Determine the [x, y] coordinate at the center of the cell enclosing the given text.  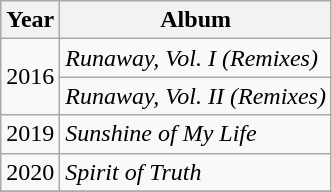
Runaway, Vol. II (Remixes) [196, 96]
Sunshine of My Life [196, 134]
Album [196, 20]
Year [30, 20]
2020 [30, 172]
Spirit of Truth [196, 172]
2016 [30, 77]
Runaway, Vol. I (Remixes) [196, 58]
2019 [30, 134]
